Capture the cell that displays the provided text and extract its (x, y) central coordinate. 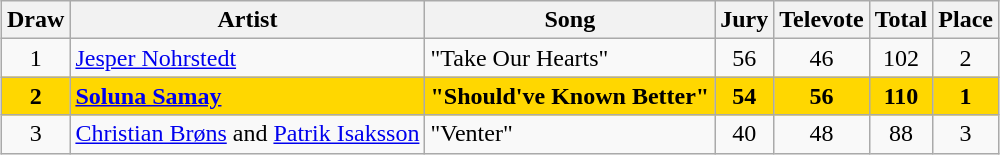
"Take Our Hearts" (570, 58)
Televote (822, 20)
54 (744, 96)
Artist (248, 20)
Draw (36, 20)
110 (901, 96)
Soluna Samay (248, 96)
48 (822, 134)
"Venter" (570, 134)
Song (570, 20)
88 (901, 134)
Jesper Nohrstedt (248, 58)
Place (966, 20)
46 (822, 58)
Christian Brøns and Patrik Isaksson (248, 134)
40 (744, 134)
"Should've Known Better" (570, 96)
Total (901, 20)
Jury (744, 20)
102 (901, 58)
